From the cell containing the given text, extract its center point as (x, y) coordinate. 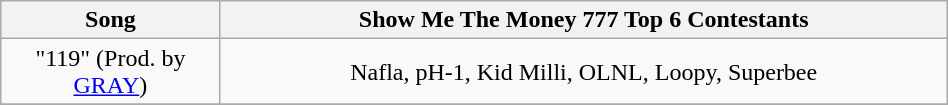
Show Me The Money 777 Top 6 Contestants (584, 20)
Song (110, 20)
Nafla, pH-1, Kid Milli, OLNL, Loopy, Superbee (584, 72)
"119" (Prod. by GRAY) (110, 72)
